Scan for the cell matching the given text and deliver its [X, Y] coordinate at center. 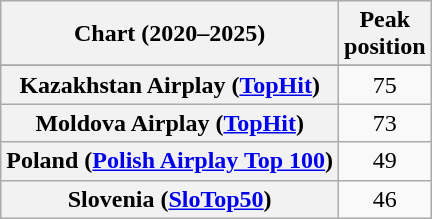
75 [385, 85]
Kazakhstan Airplay (TopHit) [170, 85]
Poland (Polish Airplay Top 100) [170, 161]
Peakposition [385, 34]
Moldova Airplay (TopHit) [170, 123]
46 [385, 199]
49 [385, 161]
Chart (2020–2025) [170, 34]
73 [385, 123]
Slovenia (SloTop50) [170, 199]
